Scan for the cell matching the given text and deliver its (x, y) coordinate at center. 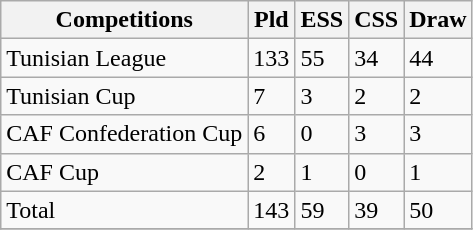
Tunisian Cup (124, 96)
ESS (322, 20)
7 (272, 96)
CSS (376, 20)
59 (322, 210)
143 (272, 210)
34 (376, 58)
Tunisian League (124, 58)
Competitions (124, 20)
CAF Confederation Cup (124, 134)
Draw (438, 20)
39 (376, 210)
55 (322, 58)
44 (438, 58)
Pld (272, 20)
6 (272, 134)
133 (272, 58)
50 (438, 210)
Total (124, 210)
CAF Cup (124, 172)
